Output the (x, y) coordinate of the center of the cell containing the given text.  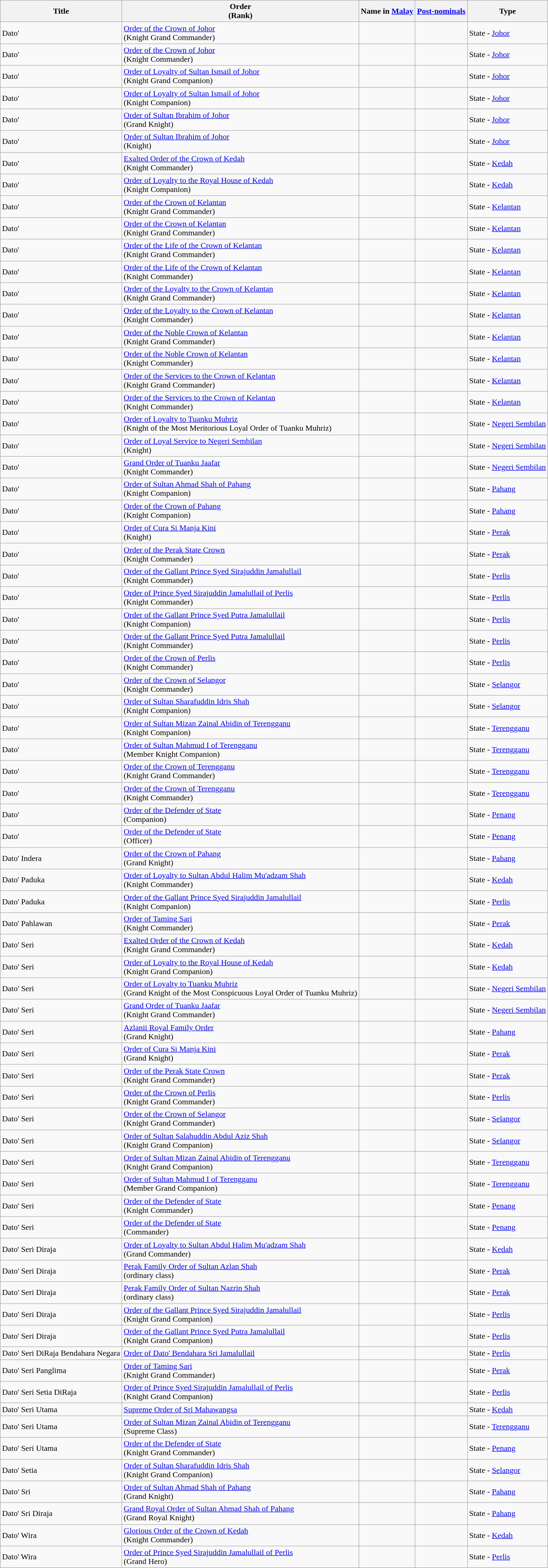
Perak Family Order of Sultan Nazrin Shah(ordinary class) (240, 1293)
Order of the Gallant Prince Syed Putra Jamalullail(Knight Grand Companion) (240, 1336)
Exalted Order of the Crown of Kedah(Knight Grand Commander) (240, 945)
Name in Malay (387, 11)
Perak Family Order of Sultan Azlan Shah(ordinary class) (240, 1271)
Order of the Life of the Crown of Kelantan(Knight Commander) (240, 272)
Order of Loyalty to the Royal House of Kedah(Knight Grand Companion) (240, 967)
Order of Loyalty to Sultan Abdul Halim Mu'adzam Shah(Knight Commander) (240, 880)
Order of the Defender of State(Commander) (240, 1227)
Order of Loyal Service to Negeri Sembilan(Knight) (240, 445)
Order of the Crown of Perlis(Knight Commander) (240, 663)
Order of Loyalty to the Royal House of Kedah(Knight Companion) (240, 185)
Order of the Services to the Crown of Kelantan(Knight Grand Commander) (240, 381)
Glorious Order of the Crown of Kedah(Knight Commander) (240, 1535)
Order of Prince Syed Sirajuddin Jamalullail of Perlis(Knight Commander) (240, 598)
Order of the Perak State Crown(Knight Grand Commander) (240, 1076)
Grand Order of Tuanku Jaafar(Knight Grand Commander) (240, 1010)
Order of Sultan Sharafuddin Idris Shah(Knight Grand Companion) (240, 1470)
Order of Loyalty of Sultan Ismail of Johor(Knight Companion) (240, 98)
Grand Royal Order of Sultan Ahmad Shah of Pahang(Grand Royal Knight) (240, 1514)
Order of Taming Sari(Knight Commander) (240, 923)
Order of the Crown of Selangor(Knight Grand Commander) (240, 1119)
Dato' Seri Panglima (61, 1371)
Order of the Crown of Pahang(Knight Companion) (240, 511)
Order of Loyalty of Sultan Ismail of Johor(Knight Grand Companion) (240, 76)
Dato' Seri Setia DiRaja (61, 1392)
Order of the Loyalty to the Crown of Kelantan(Knight Grand Commander) (240, 294)
Order of Sultan Mahmud I of Terengganu(Member Grand Companion) (240, 1184)
Order(Rank) (240, 11)
Order of Loyalty to Tuanku Muhriz(Grand Knight of the Most Conspicuous Loyal Order of Tuanku Muhriz) (240, 989)
Order of the Crown of Johor(Knight Commander) (240, 55)
Order of the Gallant Prince Syed Sirajuddin Jamalullail(Knight Companion) (240, 901)
Order of the Defender of State(Companion) (240, 815)
Order of the Gallant Prince Syed Putra Jamalullail(Knight Companion) (240, 619)
Order of Sultan Ibrahim of Johor(Grand Knight) (240, 120)
Title (61, 11)
Supreme Order of Sri Mahawangsa (240, 1409)
Order of Loyalty to Tuanku Muhriz(Knight of the Most Meritorious Loyal Order of Tuanku Muhriz) (240, 424)
Order of the Loyalty to the Crown of Kelantan(Knight Commander) (240, 315)
Order of Cura Si Manja Kini(Knight) (240, 532)
Order of Sultan Ibrahim of Johor(Knight) (240, 142)
Dato' Sri (61, 1492)
Order of Taming Sari(Knight Grand Commander) (240, 1371)
Order of Cura Si Manja Kini(Grand Knight) (240, 1054)
Order of the Crown of Terengganu(Knight Commander) (240, 793)
Order of Sultan Mahmud I of Terengganu(Member Knight Companion) (240, 750)
Type (508, 11)
Order of the Gallant Prince Syed Putra Jamalullail(Knight Commander) (240, 641)
Order of the Noble Crown of Kelantan(Knight Grand Commander) (240, 337)
Order of Sultan Mizan Zainal Abidin of Terengganu(Knight Grand Companion) (240, 1162)
Order of the Gallant Prince Syed Sirajuddin Jamalullail(Knight Commander) (240, 576)
Order of the Gallant Prince Syed Sirajuddin Jamalullail(Knight Grand Companion) (240, 1314)
Order of Sultan Sharafuddin Idris Shah(Knight Companion) (240, 706)
Dato' Indera (61, 858)
Order of Prince Syed Sirajuddin Jamalullail of Perlis(Knight Grand Companion) (240, 1392)
Azlanii Royal Family Order(Grand Knight) (240, 1032)
Order of Sultan Salahuddin Abdul Aziz Shah(Knight Grand Companion) (240, 1140)
Order of Prince Syed Sirajuddin Jamalullail of Perlis(Grand Hero) (240, 1557)
Order of the Crown of Terengganu(Knight Grand Commander) (240, 771)
Dato' Seri DiRaja Bendahara Negara (61, 1353)
Order of the Defender of State(Knight Commander) (240, 1206)
Exalted Order of the Crown of Kedah(Knight Commander) (240, 163)
Order of Sultan Ahmad Shah of Pahang(Grand Knight) (240, 1492)
Order of Dato' Bendahara Sri Jamalullail (240, 1353)
Dato' Setia (61, 1470)
Order of the Crown of Pahang(Grand Knight) (240, 858)
Order of the Services to the Crown of Kelantan(Knight Commander) (240, 402)
Order of the Defender of State(Knight Grand Commander) (240, 1448)
Order of the Crown of Perlis(Knight Grand Commander) (240, 1097)
Grand Order of Tuanku Jaafar(Knight Commander) (240, 467)
Order of Loyalty to Sultan Abdul Halim Mu'adzam Shah(Grand Commander) (240, 1249)
Order of the Crown of Selangor(Knight Commander) (240, 684)
Order of the Perak State Crown(Knight Commander) (240, 554)
Order of Sultan Mizan Zainal Abidin of Terengganu(Knight Companion) (240, 728)
Dato' Pahlawan (61, 923)
Order of Sultan Mizan Zainal Abidin of Terengganu(Supreme Class) (240, 1427)
Order of the Life of the Crown of Kelantan(Knight Grand Commander) (240, 250)
Order of Sultan Ahmad Shah of Pahang(Knight Companion) (240, 489)
Order of the Crown of Johor(Knight Grand Commander) (240, 33)
Dato' Sri Diraja (61, 1514)
Order of the Defender of State(Officer) (240, 837)
Post-nominals (441, 11)
Order of the Noble Crown of Kelantan(Knight Commander) (240, 359)
